Output the (x, y) coordinate of the center of the cell containing the given text.  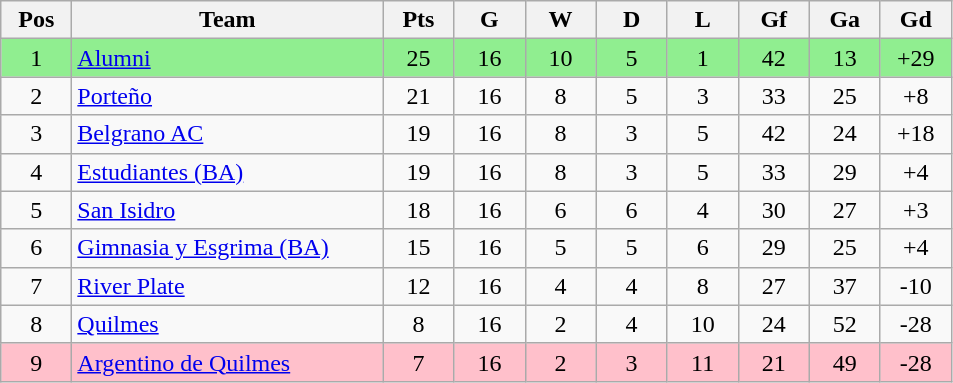
18 (418, 210)
Porteño (228, 96)
L (702, 20)
-10 (916, 286)
Gd (916, 20)
Gf (774, 20)
D (632, 20)
W (560, 20)
Team (228, 20)
+18 (916, 134)
Pts (418, 20)
12 (418, 286)
River Plate (228, 286)
49 (844, 362)
52 (844, 324)
+3 (916, 210)
+8 (916, 96)
30 (774, 210)
15 (418, 248)
11 (702, 362)
9 (36, 362)
Ga (844, 20)
13 (844, 58)
Belgrano AC (228, 134)
San Isidro (228, 210)
Pos (36, 20)
Quilmes (228, 324)
Gimnasia y Esgrima (BA) (228, 248)
Alumni (228, 58)
+29 (916, 58)
G (490, 20)
37 (844, 286)
Argentino de Quilmes (228, 362)
Estudiantes (BA) (228, 172)
